Identify which cell holds the provided text, then report its [X, Y] central coordinate. 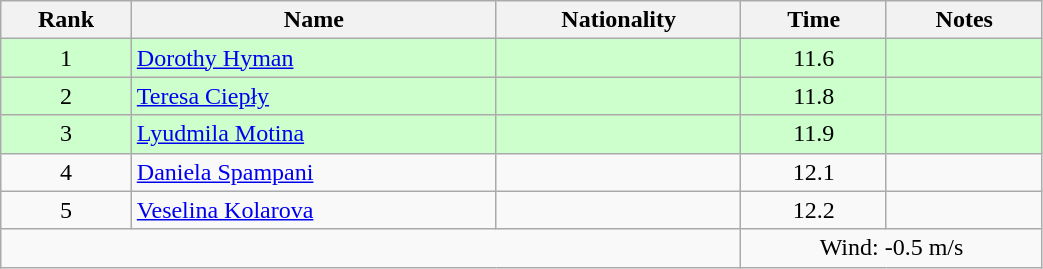
Notes [964, 20]
11.9 [814, 134]
Rank [66, 20]
Dorothy Hyman [314, 58]
Veselina Kolarova [314, 210]
11.8 [814, 96]
3 [66, 134]
Nationality [618, 20]
12.2 [814, 210]
2 [66, 96]
12.1 [814, 172]
Wind: -0.5 m/s [892, 248]
5 [66, 210]
Daniela Spampani [314, 172]
Lyudmila Motina [314, 134]
Teresa Ciepły [314, 96]
1 [66, 58]
4 [66, 172]
Name [314, 20]
11.6 [814, 58]
Time [814, 20]
